Search for the cell housing the specified text and yield its [X, Y] center coordinate. 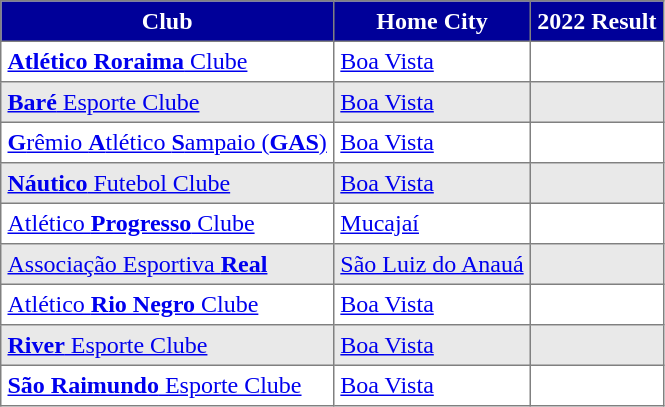
Atlético Rio Negro Clube [168, 304]
2022 Result [596, 21]
Atlético Roraima Clube [168, 61]
River Esporte Clube [168, 345]
Club [168, 21]
Baré Esporte Clube [168, 102]
Associação Esportiva Real [168, 264]
Mucajaí [432, 223]
São Raimundo Esporte Clube [168, 385]
Atlético Progresso Clube [168, 223]
São Luiz do Anauá [432, 264]
Grêmio Atlético Sampaio (GAS) [168, 142]
Home City [432, 21]
Náutico Futebol Clube [168, 183]
